Locate the cell with the specified text and output its (x, y) center coordinate. 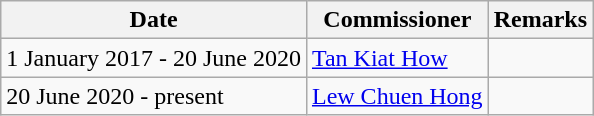
Date (154, 20)
1 January 2017 - 20 June 2020 (154, 58)
Commissioner (397, 20)
20 June 2020 - present (154, 96)
Remarks (540, 20)
Tan Kiat How (397, 58)
Lew Chuen Hong (397, 96)
